Detect which cell encompasses the target text, then output its [X, Y] center coordinate. 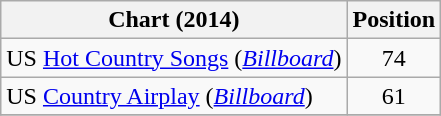
US Hot Country Songs (Billboard) [174, 58]
74 [394, 58]
Chart (2014) [174, 20]
US Country Airplay (Billboard) [174, 96]
61 [394, 96]
Position [394, 20]
